Locate the cell with the specified text and output its (x, y) center coordinate. 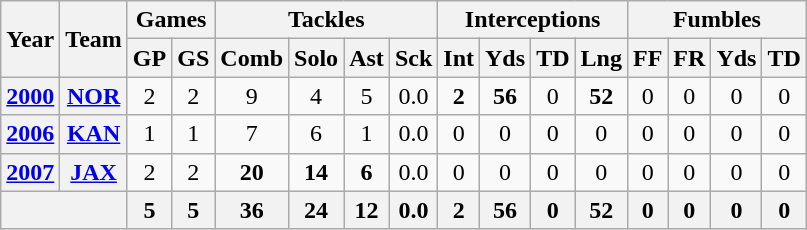
9 (252, 96)
FR (690, 58)
Ast (367, 58)
2007 (30, 172)
Solo (316, 58)
24 (316, 210)
Comb (252, 58)
Games (170, 20)
GP (149, 58)
GS (194, 58)
Year (30, 39)
Team (94, 39)
4 (316, 96)
JAX (94, 172)
Fumbles (716, 20)
Interceptions (533, 20)
14 (316, 172)
Lng (601, 58)
36 (252, 210)
NOR (94, 96)
2000 (30, 96)
Tackles (326, 20)
7 (252, 134)
Int (459, 58)
Sck (413, 58)
FF (647, 58)
12 (367, 210)
KAN (94, 134)
2006 (30, 134)
20 (252, 172)
